Scan for the cell matching the given text and deliver its (x, y) coordinate at center. 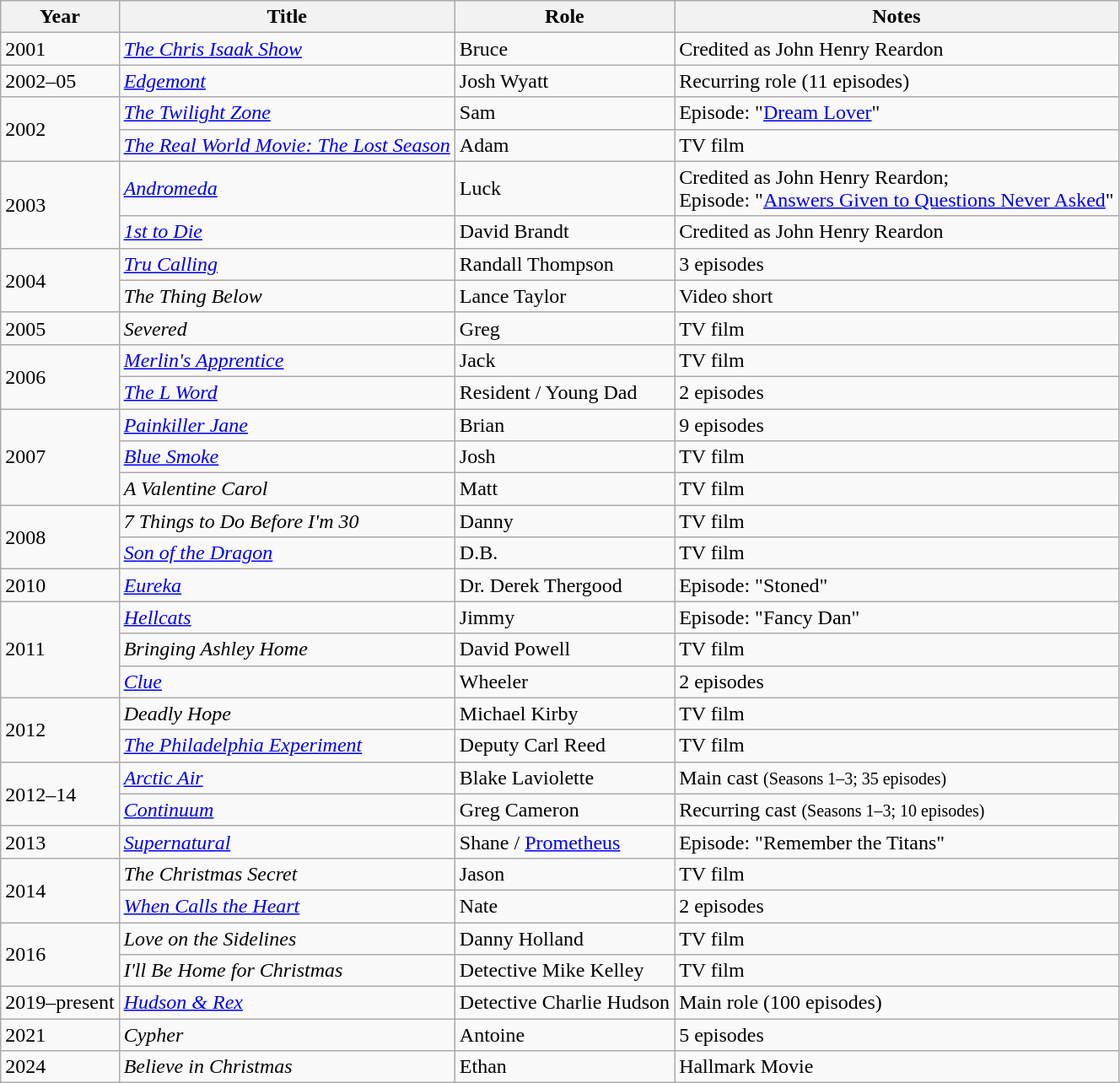
The Philadelphia Experiment (287, 746)
Notes (897, 17)
2010 (60, 585)
Main cast (Seasons 1–3; 35 episodes) (897, 778)
Painkiller Jane (287, 424)
When Calls the Heart (287, 906)
Clue (287, 682)
Role (564, 17)
I'll Be Home for Christmas (287, 971)
Recurring role (11 episodes) (897, 81)
Deadly Hope (287, 714)
The Thing Below (287, 296)
David Brandt (564, 232)
Danny Holland (564, 939)
Episode: "Remember the Titans" (897, 842)
A Valentine Carol (287, 489)
Bringing Ashley Home (287, 649)
Randall Thompson (564, 264)
Merlin's Apprentice (287, 360)
Continuum (287, 810)
Jack (564, 360)
2002 (60, 129)
2019–present (60, 1003)
Arctic Air (287, 778)
The L Word (287, 392)
Deputy Carl Reed (564, 746)
Brian (564, 424)
2021 (60, 1035)
Main role (100 episodes) (897, 1003)
Matt (564, 489)
The Real World Movie: The Lost Season (287, 145)
Episode: "Stoned" (897, 585)
Hallmark Movie (897, 1067)
Son of the Dragon (287, 553)
Hudson & Rex (287, 1003)
Nate (564, 906)
Andromeda (287, 189)
Hellcats (287, 617)
Luck (564, 189)
Episode: "Dream Lover" (897, 113)
Greg Cameron (564, 810)
2008 (60, 537)
Antoine (564, 1035)
Resident / Young Dad (564, 392)
Severed (287, 328)
7 Things to Do Before I'm 30 (287, 521)
Supernatural (287, 842)
Greg (564, 328)
Sam (564, 113)
The Chris Isaak Show (287, 49)
2005 (60, 328)
2006 (60, 376)
Year (60, 17)
Eureka (287, 585)
Wheeler (564, 682)
2003 (60, 204)
2004 (60, 280)
Detective Mike Kelley (564, 971)
Adam (564, 145)
Edgemont (287, 81)
3 episodes (897, 264)
Tru Calling (287, 264)
David Powell (564, 649)
2011 (60, 649)
2001 (60, 49)
Love on the Sidelines (287, 939)
The Christmas Secret (287, 874)
Credited as John Henry Reardon; Episode: "Answers Given to Questions Never Asked" (897, 189)
Lance Taylor (564, 296)
Cypher (287, 1035)
2016 (60, 955)
Dr. Derek Thergood (564, 585)
Video short (897, 296)
Blake Laviolette (564, 778)
Believe in Christmas (287, 1067)
Jimmy (564, 617)
1st to Die (287, 232)
Michael Kirby (564, 714)
Danny (564, 521)
Jason (564, 874)
Josh Wyatt (564, 81)
2024 (60, 1067)
Episode: "Fancy Dan" (897, 617)
2007 (60, 456)
2002–05 (60, 81)
2013 (60, 842)
Blue Smoke (287, 457)
9 episodes (897, 424)
Ethan (564, 1067)
D.B. (564, 553)
Recurring cast (Seasons 1–3; 10 episodes) (897, 810)
The Twilight Zone (287, 113)
2014 (60, 890)
Detective Charlie Hudson (564, 1003)
Shane / Prometheus (564, 842)
2012 (60, 730)
Josh (564, 457)
2012–14 (60, 794)
5 episodes (897, 1035)
Title (287, 17)
Bruce (564, 49)
